Search for the cell housing the specified text and yield its (x, y) center coordinate. 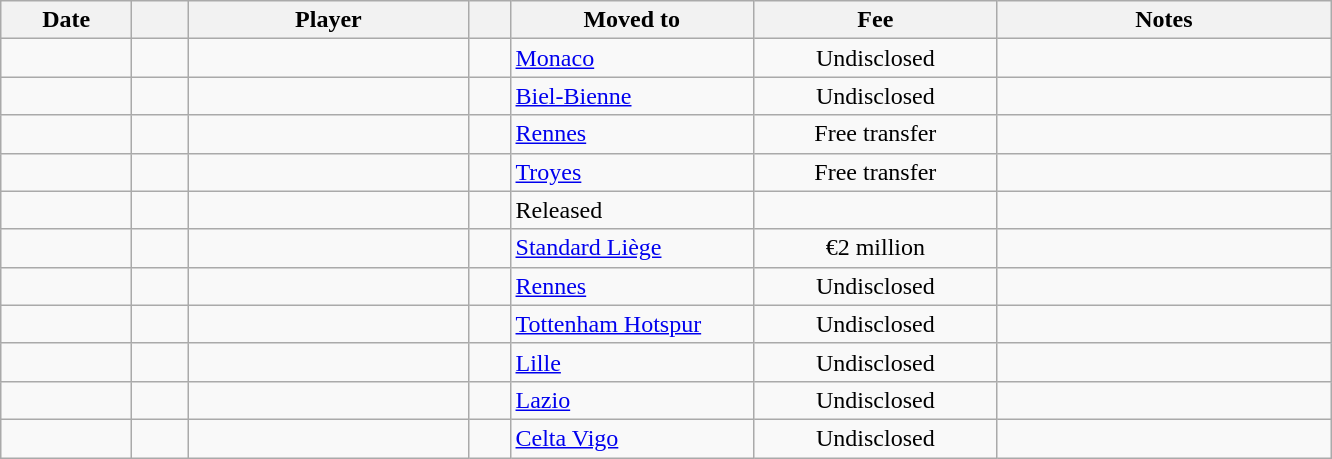
Biel-Bienne (632, 96)
€2 million (876, 248)
Player (328, 20)
Notes (1164, 20)
Troyes (632, 172)
Standard Liège (632, 248)
Monaco (632, 58)
Lazio (632, 400)
Released (632, 210)
Tottenham Hotspur (632, 324)
Celta Vigo (632, 438)
Fee (876, 20)
Date (66, 20)
Moved to (632, 20)
Lille (632, 362)
